Capture the cell that displays the provided text and extract its [x, y] central coordinate. 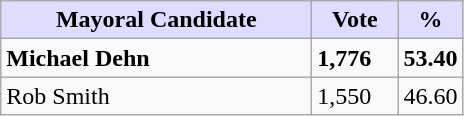
Vote [355, 20]
% [430, 20]
1,550 [355, 96]
Michael Dehn [156, 58]
46.60 [430, 96]
Mayoral Candidate [156, 20]
1,776 [355, 58]
53.40 [430, 58]
Rob Smith [156, 96]
